Determine the (X, Y) coordinate at the center of the cell enclosing the given text.  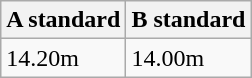
A standard (64, 20)
14.00m (188, 58)
14.20m (64, 58)
B standard (188, 20)
